Return [X, Y] of the center of cell containing provided text 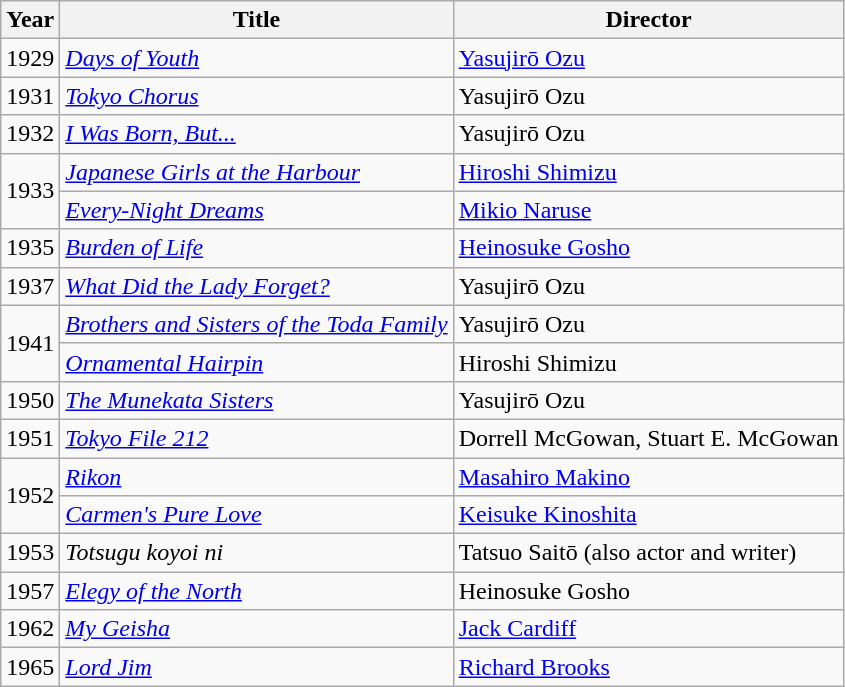
Burden of Life [256, 248]
1953 [30, 553]
1933 [30, 191]
Mikio Naruse [648, 210]
What Did the Lady Forget? [256, 286]
1950 [30, 400]
Rikon [256, 477]
Japanese Girls at the Harbour [256, 172]
Days of Youth [256, 58]
Keisuke Kinoshita [648, 515]
Richard Brooks [648, 667]
My Geisha [256, 629]
1952 [30, 496]
I Was Born, But... [256, 134]
1965 [30, 667]
1941 [30, 343]
1935 [30, 248]
Ornamental Hairpin [256, 362]
1929 [30, 58]
1937 [30, 286]
Masahiro Makino [648, 477]
Tokyo File 212 [256, 438]
Director [648, 20]
Jack Cardiff [648, 629]
Carmen's Pure Love [256, 515]
Elegy of the North [256, 591]
Tatsuo Saitō (also actor and writer) [648, 553]
The Munekata Sisters [256, 400]
1931 [30, 96]
Totsugu koyoi ni [256, 553]
Dorrell McGowan, Stuart E. McGowan [648, 438]
Brothers and Sisters of the Toda Family [256, 324]
1951 [30, 438]
1932 [30, 134]
1962 [30, 629]
Year [30, 20]
1957 [30, 591]
Title [256, 20]
Tokyo Chorus [256, 96]
Every-Night Dreams [256, 210]
Lord Jim [256, 667]
